From the cell containing the given text, extract its center point as (x, y) coordinate. 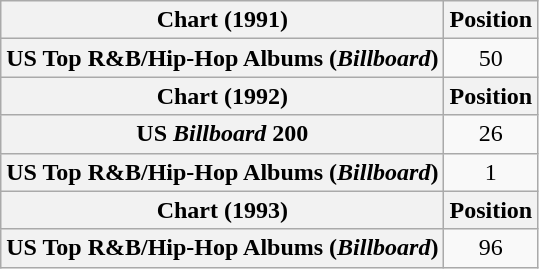
Chart (1991) (222, 20)
US Billboard 200 (222, 134)
96 (491, 248)
Chart (1992) (222, 96)
1 (491, 172)
26 (491, 134)
50 (491, 58)
Chart (1993) (222, 210)
